Provide the (x, y) coordinate of the cell's center where the given text is located.  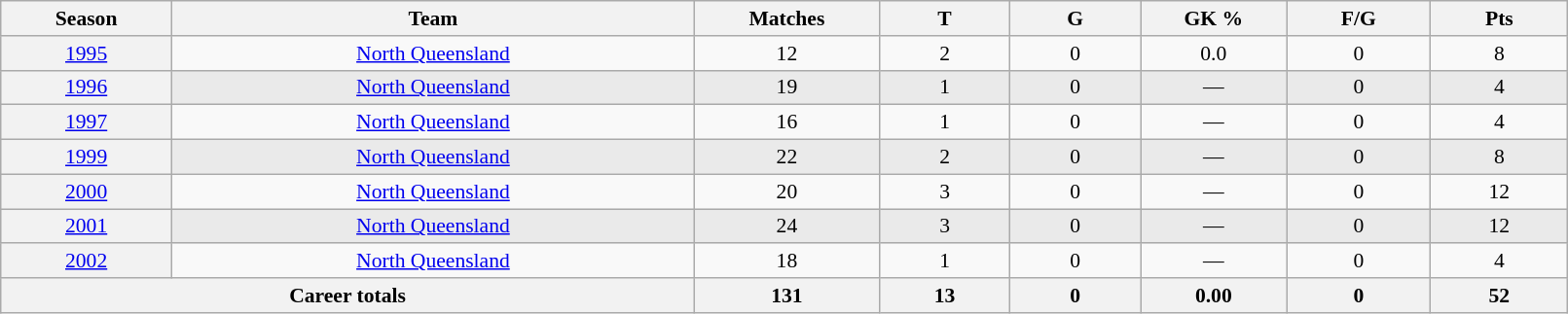
13 (944, 296)
24 (786, 227)
52 (1499, 296)
0.0 (1214, 53)
1996 (87, 87)
1999 (87, 157)
2002 (87, 262)
Season (87, 18)
Matches (786, 18)
Team (432, 18)
1997 (87, 122)
0.00 (1214, 296)
16 (786, 122)
G (1076, 18)
2000 (87, 192)
22 (786, 157)
20 (786, 192)
131 (786, 296)
Career totals (348, 296)
T (944, 18)
18 (786, 262)
2001 (87, 227)
F/G (1359, 18)
GK % (1214, 18)
Pts (1499, 18)
19 (786, 87)
1995 (87, 53)
